Return (X, Y) of the center of cell containing provided text 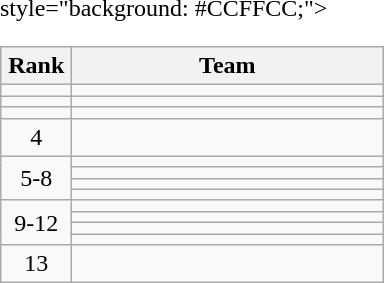
13 (36, 264)
4 (36, 137)
Team (228, 66)
9-12 (36, 222)
Rank (36, 66)
5-8 (36, 178)
